Scan for the cell matching the given text and deliver its [x, y] coordinate at center. 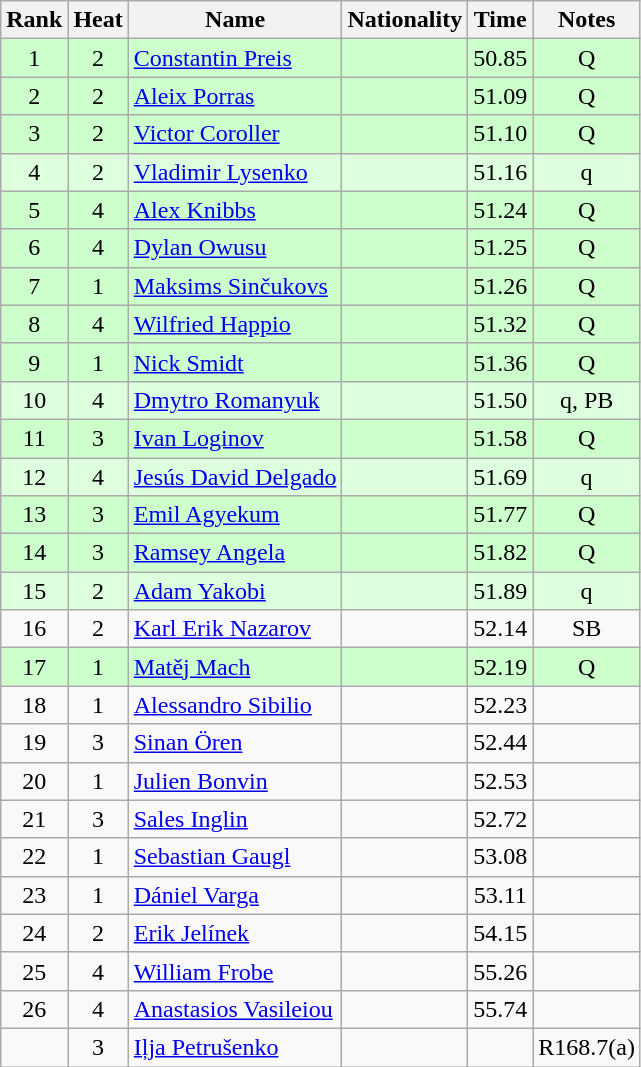
Alex Knibbs [235, 210]
Iļja Petrušenko [235, 1047]
15 [34, 591]
Wilfried Happio [235, 324]
52.19 [500, 667]
51.77 [500, 515]
51.82 [500, 553]
6 [34, 248]
17 [34, 667]
53.08 [500, 857]
Ramsey Angela [235, 553]
William Frobe [235, 971]
51.89 [500, 591]
Alessandro Sibilio [235, 705]
26 [34, 1009]
25 [34, 971]
Anastasios Vasileiou [235, 1009]
Nick Smidt [235, 362]
24 [34, 933]
20 [34, 781]
Maksims Sinčukovs [235, 286]
52.23 [500, 705]
Aleix Porras [235, 96]
52.72 [500, 819]
Sales Inglin [235, 819]
5 [34, 210]
Dmytro Romanyuk [235, 400]
22 [34, 857]
9 [34, 362]
Adam Yakobi [235, 591]
52.44 [500, 743]
Dylan Owusu [235, 248]
Julien Bonvin [235, 781]
51.09 [500, 96]
52.14 [500, 629]
Rank [34, 20]
Vladimir Lysenko [235, 172]
Matěj Mach [235, 667]
Sebastian Gaugl [235, 857]
Sinan Ören [235, 743]
7 [34, 286]
51.32 [500, 324]
Dániel Varga [235, 895]
23 [34, 895]
55.26 [500, 971]
Constantin Preis [235, 58]
8 [34, 324]
18 [34, 705]
SB [587, 629]
51.24 [500, 210]
14 [34, 553]
Emil Agyekum [235, 515]
R168.7(a) [587, 1047]
51.16 [500, 172]
16 [34, 629]
55.74 [500, 1009]
51.25 [500, 248]
10 [34, 400]
53.11 [500, 895]
Name [235, 20]
13 [34, 515]
51.69 [500, 477]
Karl Erik Nazarov [235, 629]
q, PB [587, 400]
Jesús David Delgado [235, 477]
52.53 [500, 781]
Heat [98, 20]
Nationality [405, 20]
19 [34, 743]
51.58 [500, 438]
Notes [587, 20]
51.10 [500, 134]
50.85 [500, 58]
Ivan Loginov [235, 438]
Erik Jelínek [235, 933]
Time [500, 20]
54.15 [500, 933]
51.36 [500, 362]
11 [34, 438]
Victor Coroller [235, 134]
12 [34, 477]
51.50 [500, 400]
21 [34, 819]
51.26 [500, 286]
